Scan for the cell matching the given text and deliver its [X, Y] coordinate at center. 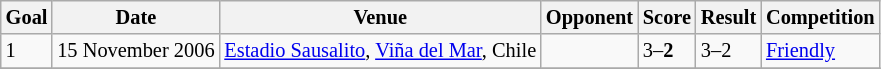
Estadio Sausalito, Viña del Mar, Chile [380, 51]
Goal [27, 17]
Competition [820, 17]
Date [136, 17]
Result [728, 17]
Friendly [820, 51]
1 [27, 51]
Opponent [590, 17]
15 November 2006 [136, 51]
Venue [380, 17]
Score [667, 17]
